Return the [x, y] coordinate for the center point of the cell that contains the specified text.  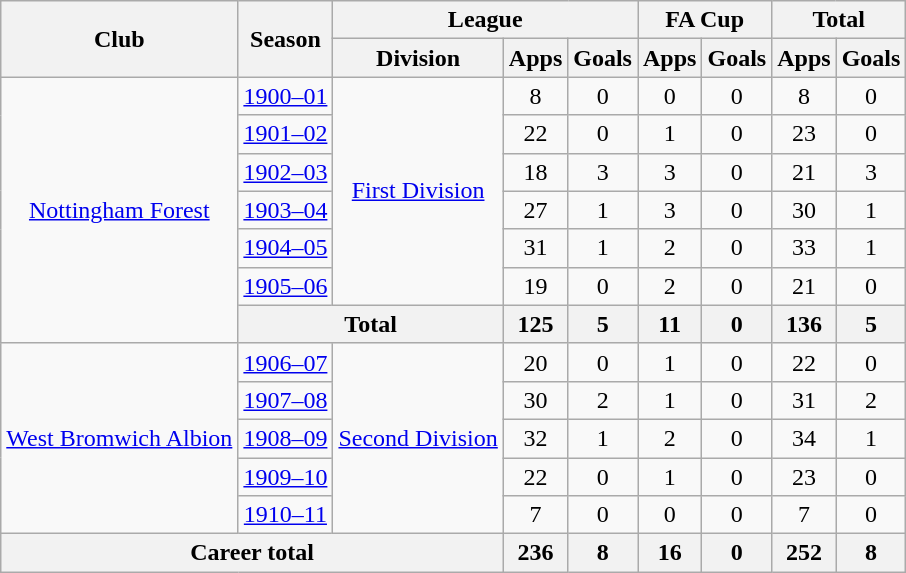
252 [804, 553]
1909–10 [286, 477]
136 [804, 324]
Club [120, 39]
FA Cup [705, 20]
33 [804, 248]
34 [804, 438]
1907–08 [286, 400]
16 [670, 553]
1903–04 [286, 210]
11 [670, 324]
27 [535, 210]
Career total [252, 553]
19 [535, 286]
Nottingham Forest [120, 210]
20 [535, 362]
Season [286, 39]
1902–03 [286, 172]
1900–01 [286, 96]
Second Division [418, 438]
236 [535, 553]
1901–02 [286, 134]
18 [535, 172]
1906–07 [286, 362]
1904–05 [286, 248]
1910–11 [286, 515]
1908–09 [286, 438]
125 [535, 324]
League [486, 20]
1905–06 [286, 286]
First Division [418, 191]
32 [535, 438]
Division [418, 58]
West Bromwich Albion [120, 438]
